Find where the given text appears and provide that cell's center as [X, Y] coordinate. 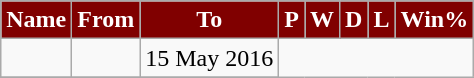
W [322, 20]
Win% [434, 20]
L [382, 20]
To [210, 20]
Name [36, 20]
P [292, 20]
15 May 2016 [210, 58]
From [106, 20]
D [354, 20]
